For the text-containing cell, return its midpoint in [X, Y] coordinate format. 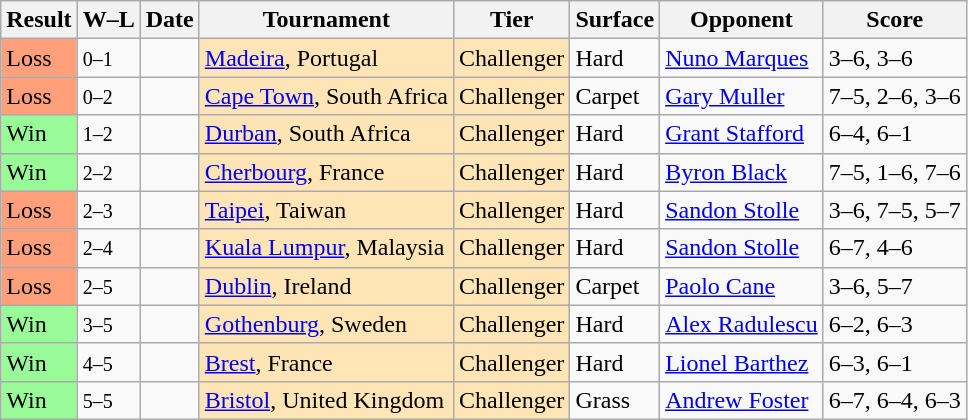
Nuno Marques [742, 58]
3–6, 7–5, 5–7 [894, 210]
Durban, South Africa [326, 134]
Bristol, United Kingdom [326, 400]
Alex Radulescu [742, 324]
Paolo Cane [742, 286]
5–5 [108, 400]
6–4, 6–1 [894, 134]
Gary Muller [742, 96]
Dublin, Ireland [326, 286]
Tier [512, 20]
Result [39, 20]
0–1 [108, 58]
2–4 [108, 248]
7–5, 1–6, 7–6 [894, 172]
W–L [108, 20]
Taipei, Taiwan [326, 210]
Byron Black [742, 172]
Gothenburg, Sweden [326, 324]
3–6, 3–6 [894, 58]
Lionel Barthez [742, 362]
1–2 [108, 134]
Opponent [742, 20]
2–3 [108, 210]
0–2 [108, 96]
Madeira, Portugal [326, 58]
Cherbourg, France [326, 172]
Brest, France [326, 362]
3–5 [108, 324]
6–3, 6–1 [894, 362]
2–2 [108, 172]
Grant Stafford [742, 134]
6–2, 6–3 [894, 324]
7–5, 2–6, 3–6 [894, 96]
4–5 [108, 362]
Tournament [326, 20]
Kuala Lumpur, Malaysia [326, 248]
6–7, 4–6 [894, 248]
6–7, 6–4, 6–3 [894, 400]
2–5 [108, 286]
Score [894, 20]
Date [170, 20]
Cape Town, South Africa [326, 96]
Grass [615, 400]
Andrew Foster [742, 400]
3–6, 5–7 [894, 286]
Surface [615, 20]
